Identify which cell holds the provided text, then report its [x, y] central coordinate. 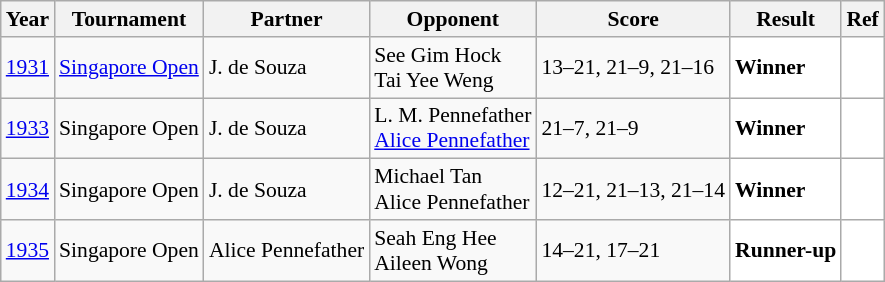
Alice Pennefather [286, 250]
See Gim Hock Tai Yee Weng [452, 68]
21–7, 21–9 [633, 128]
Score [633, 19]
12–21, 21–13, 21–14 [633, 190]
L. M. Pennefather Alice Pennefather [452, 128]
1934 [28, 190]
Opponent [452, 19]
Tournament [129, 19]
13–21, 21–9, 21–16 [633, 68]
Result [786, 19]
Ref [862, 19]
Year [28, 19]
Runner-up [786, 250]
1935 [28, 250]
14–21, 17–21 [633, 250]
Seah Eng Hee Aileen Wong [452, 250]
1931 [28, 68]
Michael Tan Alice Pennefather [452, 190]
1933 [28, 128]
Partner [286, 19]
